Output the (x, y) coordinate of the center of the cell containing the given text.  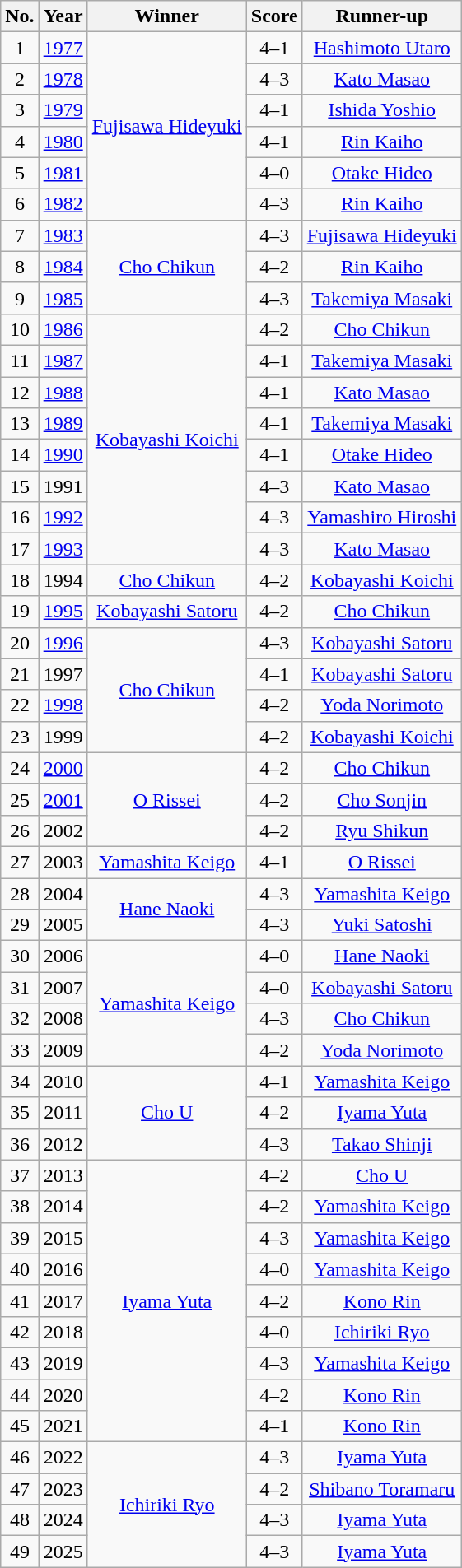
19 (20, 612)
1979 (63, 110)
11 (20, 361)
Score (274, 16)
Year (63, 16)
16 (20, 518)
1988 (63, 393)
17 (20, 549)
1980 (63, 142)
2018 (63, 1332)
32 (20, 1019)
25 (20, 799)
2003 (63, 862)
Ryu Shikun (382, 831)
7 (20, 235)
1992 (63, 518)
14 (20, 455)
30 (20, 956)
2025 (63, 1552)
Hashimoto Utaro (382, 48)
Winner (166, 16)
2008 (63, 1019)
4 (20, 142)
Yuki Satoshi (382, 925)
2019 (63, 1363)
45 (20, 1426)
Runner-up (382, 16)
39 (20, 1238)
33 (20, 1050)
37 (20, 1175)
35 (20, 1113)
1999 (63, 737)
20 (20, 643)
48 (20, 1520)
1986 (63, 329)
41 (20, 1300)
Yamashiro Hiroshi (382, 518)
21 (20, 674)
1995 (63, 612)
26 (20, 831)
1991 (63, 486)
2010 (63, 1082)
27 (20, 862)
1996 (63, 643)
2005 (63, 925)
2014 (63, 1207)
13 (20, 424)
2017 (63, 1300)
2021 (63, 1426)
22 (20, 705)
5 (20, 173)
36 (20, 1144)
29 (20, 925)
12 (20, 393)
1998 (63, 705)
31 (20, 988)
46 (20, 1458)
1990 (63, 455)
2 (20, 79)
1984 (63, 267)
2020 (63, 1395)
2015 (63, 1238)
23 (20, 737)
No. (20, 16)
1978 (63, 79)
2006 (63, 956)
10 (20, 329)
1985 (63, 298)
2004 (63, 893)
2000 (63, 768)
2009 (63, 1050)
18 (20, 580)
1 (20, 48)
2007 (63, 988)
2011 (63, 1113)
1997 (63, 674)
28 (20, 893)
Ishida Yoshio (382, 110)
49 (20, 1552)
1989 (63, 424)
2023 (63, 1489)
42 (20, 1332)
47 (20, 1489)
Cho Sonjin (382, 799)
1981 (63, 173)
38 (20, 1207)
1983 (63, 235)
1993 (63, 549)
1977 (63, 48)
2024 (63, 1520)
40 (20, 1269)
2001 (63, 799)
2002 (63, 831)
2016 (63, 1269)
2022 (63, 1458)
3 (20, 110)
2013 (63, 1175)
44 (20, 1395)
Shibano Toramaru (382, 1489)
2012 (63, 1144)
43 (20, 1363)
1982 (63, 204)
6 (20, 204)
1994 (63, 580)
9 (20, 298)
15 (20, 486)
8 (20, 267)
24 (20, 768)
Takao Shinji (382, 1144)
1987 (63, 361)
34 (20, 1082)
